From the cell containing the given text, extract its center point as (X, Y) coordinate. 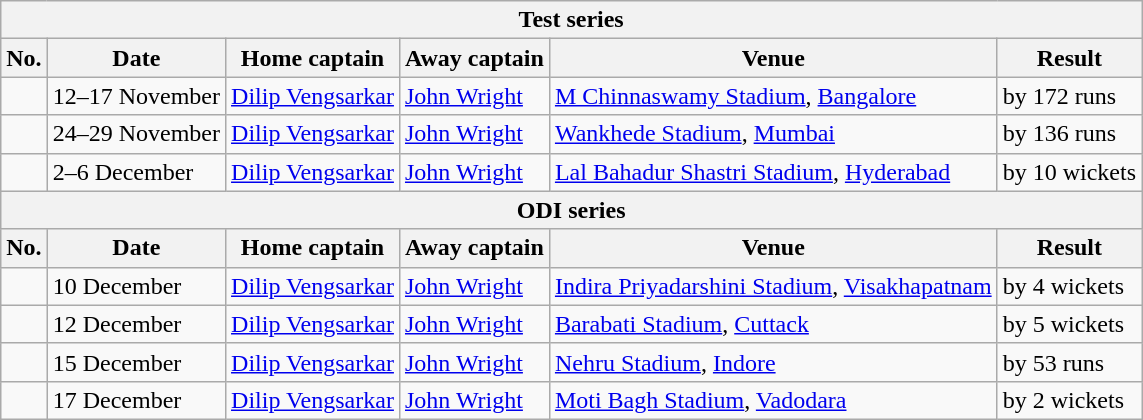
17 December (136, 400)
24–29 November (136, 134)
Lal Bahadur Shastri Stadium, Hyderabad (773, 172)
by 172 runs (1069, 96)
12 December (136, 324)
M Chinnaswamy Stadium, Bangalore (773, 96)
15 December (136, 362)
Test series (572, 20)
ODI series (572, 210)
Moti Bagh Stadium, Vadodara (773, 400)
by 10 wickets (1069, 172)
by 4 wickets (1069, 286)
Nehru Stadium, Indore (773, 362)
by 5 wickets (1069, 324)
Barabati Stadium, Cuttack (773, 324)
10 December (136, 286)
2–6 December (136, 172)
by 2 wickets (1069, 400)
by 53 runs (1069, 362)
Indira Priyadarshini Stadium, Visakhapatnam (773, 286)
Wankhede Stadium, Mumbai (773, 134)
by 136 runs (1069, 134)
12–17 November (136, 96)
